From the cell containing the given text, extract its center point as (X, Y) coordinate. 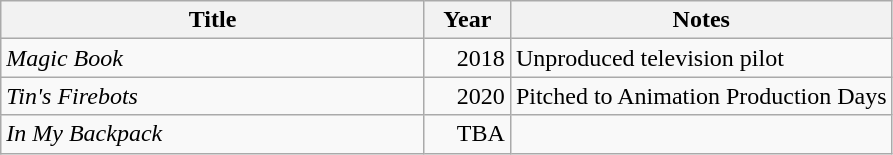
In My Backpack (213, 134)
Unproduced television pilot (701, 58)
2018 (467, 58)
Magic Book (213, 58)
Title (213, 20)
2020 (467, 96)
Pitched to Animation Production Days (701, 96)
Notes (701, 20)
TBA (467, 134)
Year (467, 20)
Tin's Firebots (213, 96)
